Detect which cell encompasses the target text, then output its [x, y] center coordinate. 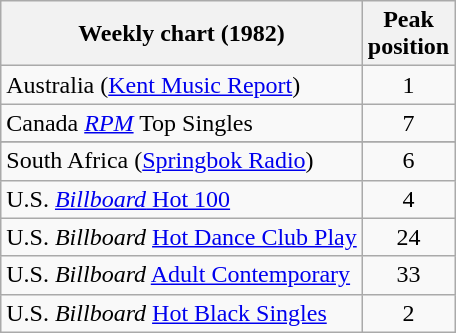
Peakposition [408, 34]
Weekly chart (1982) [182, 34]
7 [408, 123]
4 [408, 199]
1 [408, 85]
U.S. Billboard Hot Dance Club Play [182, 237]
33 [408, 275]
Australia (Kent Music Report) [182, 85]
U.S. Billboard Hot Black Singles [182, 313]
2 [408, 313]
6 [408, 161]
24 [408, 237]
South Africa (Springbok Radio) [182, 161]
Canada RPM Top Singles [182, 123]
U.S. Billboard Hot 100 [182, 199]
U.S. Billboard Adult Contemporary [182, 275]
